Determine the (X, Y) coordinate at the center of the cell enclosing the given text.  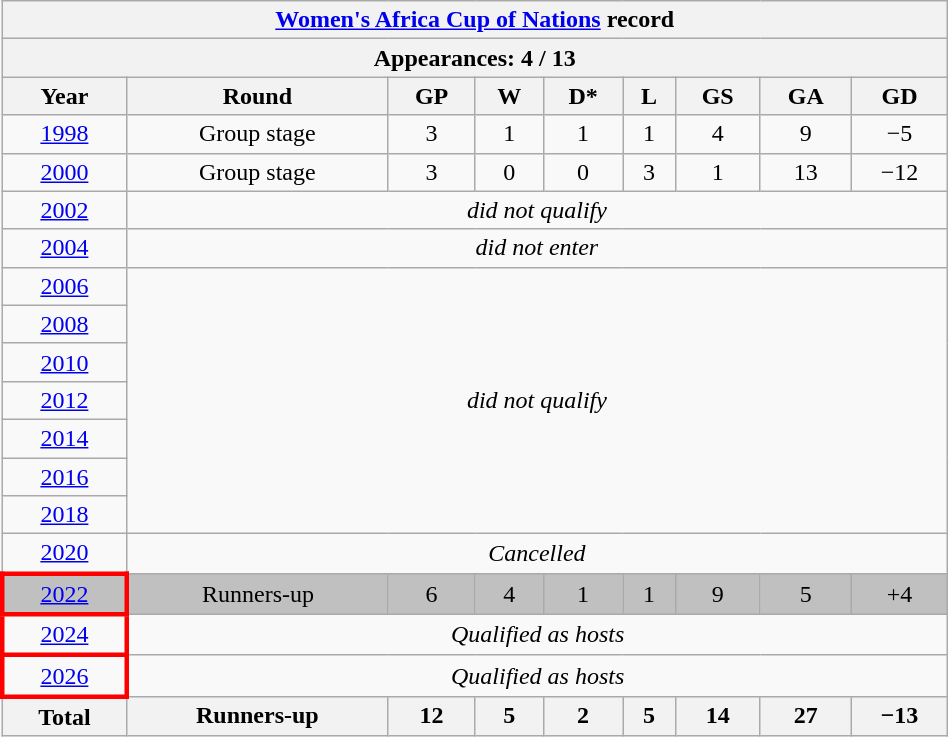
−5 (900, 134)
did not enter (538, 248)
1998 (64, 134)
2026 (64, 676)
2 (584, 716)
Round (258, 96)
2020 (64, 554)
GS (718, 96)
Year (64, 96)
2010 (64, 362)
2016 (64, 477)
L (650, 96)
+4 (900, 594)
2018 (64, 515)
GD (900, 96)
14 (718, 716)
Cancelled (538, 554)
2000 (64, 172)
6 (432, 594)
−13 (900, 716)
Women's Africa Cup of Nations record (474, 20)
2006 (64, 286)
W (510, 96)
2024 (64, 634)
GA (806, 96)
2022 (64, 594)
27 (806, 716)
−12 (900, 172)
Total (64, 716)
2008 (64, 324)
D* (584, 96)
2012 (64, 400)
GP (432, 96)
2004 (64, 248)
2014 (64, 438)
12 (432, 716)
13 (806, 172)
Appearances: 4 / 13 (474, 58)
2002 (64, 210)
